From the cell containing the given text, extract its center point as [x, y] coordinate. 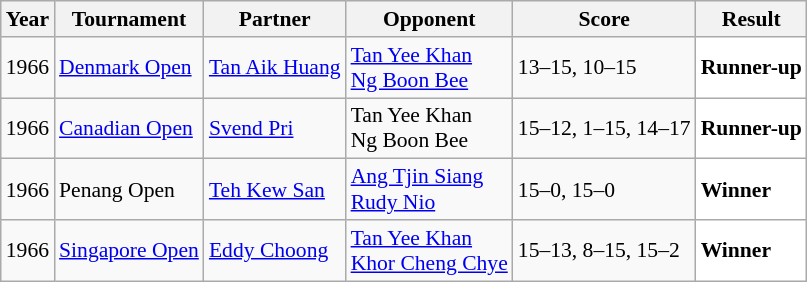
Penang Open [129, 190]
13–15, 10–15 [604, 68]
Eddy Choong [275, 250]
Tournament [129, 19]
Ang Tjin Siang Rudy Nio [430, 190]
Denmark Open [129, 68]
Opponent [430, 19]
Year [28, 19]
Canadian Open [129, 128]
Tan Aik Huang [275, 68]
15–12, 1–15, 14–17 [604, 128]
Tan Yee Khan Khor Cheng Chye [430, 250]
Partner [275, 19]
Result [752, 19]
15–0, 15–0 [604, 190]
Score [604, 19]
15–13, 8–15, 15–2 [604, 250]
Teh Kew San [275, 190]
Svend Pri [275, 128]
Singapore Open [129, 250]
